For the text-containing cell, return its midpoint in [x, y] coordinate format. 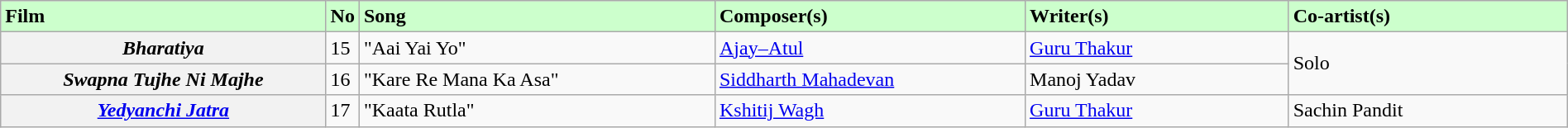
Kshitij Wagh [870, 111]
"Kaata Rutla" [537, 111]
Siddharth Mahadevan [870, 79]
Ajay–Atul [870, 48]
15 [342, 48]
"Kare Re Mana Ka Asa" [537, 79]
Manoj Yadav [1158, 79]
Sachin Pandit [1427, 111]
Co-artist(s) [1427, 17]
Bharatiya [164, 48]
Song [537, 17]
No [342, 17]
Solo [1427, 64]
Swapna Tujhe Ni Majhe [164, 79]
Composer(s) [870, 17]
Film [164, 17]
17 [342, 111]
Writer(s) [1158, 17]
"Aai Yai Yo" [537, 48]
Yedyanchi Jatra [164, 111]
16 [342, 79]
